Scan for the cell matching the given text and deliver its [x, y] coordinate at center. 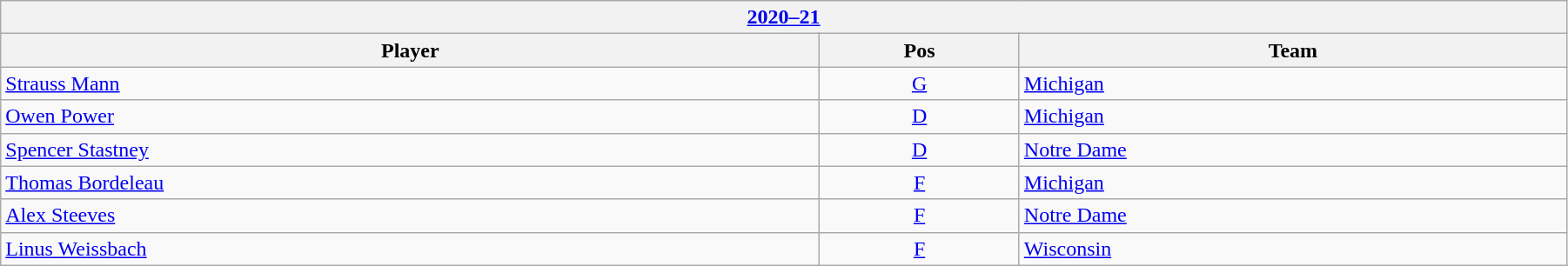
G [919, 83]
Owen Power [411, 116]
Wisconsin [1293, 249]
Alex Steeves [411, 216]
Player [411, 50]
Linus Weissbach [411, 249]
Team [1293, 50]
Spencer Stastney [411, 150]
Thomas Bordeleau [411, 183]
Strauss Mann [411, 83]
2020–21 [784, 17]
Pos [919, 50]
